Return (X, Y) of the center of cell containing provided text 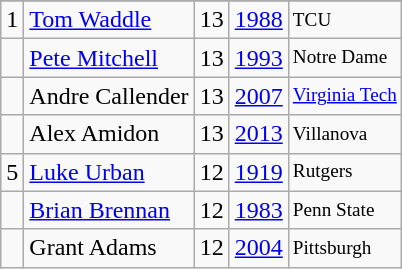
Villanova (344, 134)
TCU (344, 20)
Rutgers (344, 172)
Luke Urban (109, 172)
5 (12, 172)
1988 (258, 20)
2013 (258, 134)
Pete Mitchell (109, 58)
Pittsburgh (344, 248)
1993 (258, 58)
Tom Waddle (109, 20)
Alex Amidon (109, 134)
1 (12, 20)
Grant Adams (109, 248)
1919 (258, 172)
Andre Callender (109, 96)
2007 (258, 96)
Notre Dame (344, 58)
1983 (258, 210)
Penn State (344, 210)
Virginia Tech (344, 96)
2004 (258, 248)
Brian Brennan (109, 210)
